Locate the cell with the specified text and output its (x, y) center coordinate. 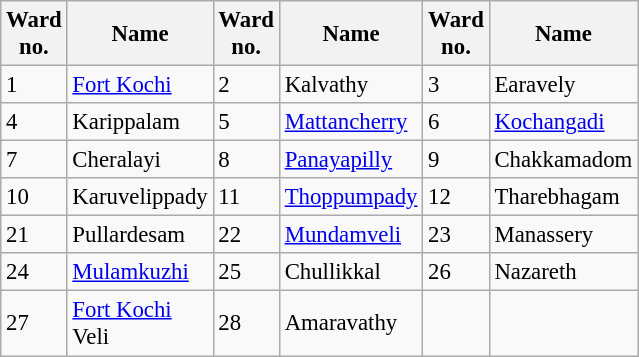
Kochangadi (564, 122)
8 (246, 160)
Tharebhagam (564, 197)
26 (456, 273)
Amaravathy (350, 324)
2 (246, 85)
22 (246, 235)
Manassery (564, 235)
Mundamveli (350, 235)
Nazareth (564, 273)
Cheralayi (140, 160)
Mattancherry (350, 122)
28 (246, 324)
11 (246, 197)
3 (456, 85)
5 (246, 122)
25 (246, 273)
Fort Kochi Veli (140, 324)
7 (34, 160)
Chakkamadom (564, 160)
6 (456, 122)
1 (34, 85)
21 (34, 235)
27 (34, 324)
Kalvathy (350, 85)
4 (34, 122)
10 (34, 197)
Panayapilly (350, 160)
Earavely (564, 85)
Karuvelippady (140, 197)
23 (456, 235)
Thoppumpady (350, 197)
12 (456, 197)
Pullardesam (140, 235)
24 (34, 273)
Fort Kochi (140, 85)
Karippalam (140, 122)
Chullikkal (350, 273)
9 (456, 160)
Mulamkuzhi (140, 273)
